Determine the [x, y] coordinate at the center of the cell enclosing the given text.  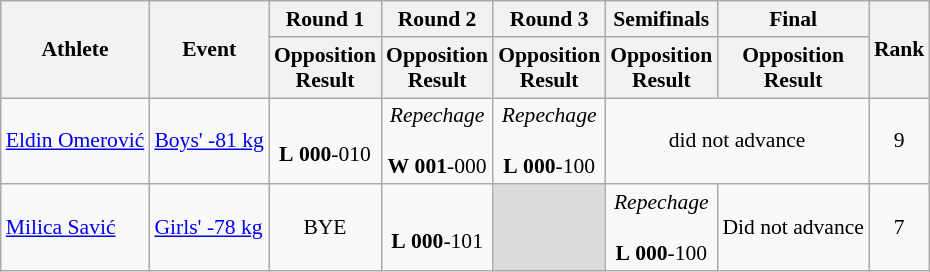
Semifinals [661, 19]
Girls' -78 kg [209, 228]
Milica Savić [76, 228]
Athlete [76, 50]
L 000-101 [437, 228]
Round 2 [437, 19]
Rank [900, 50]
Boys' -81 kg [209, 142]
9 [900, 142]
L 000-010 [325, 142]
Event [209, 50]
BYE [325, 228]
did not advance [737, 142]
Final [793, 19]
Round 3 [549, 19]
7 [900, 228]
Eldin Omerović [76, 142]
Round 1 [325, 19]
Repechage W 001-000 [437, 142]
Did not advance [793, 228]
